Scan for the cell matching the given text and deliver its [x, y] coordinate at center. 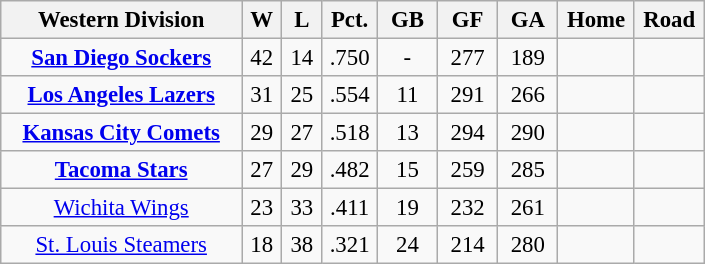
38 [302, 245]
33 [302, 208]
L [302, 20]
14 [302, 58]
.321 [350, 245]
11 [407, 95]
Wichita Wings [122, 208]
.750 [350, 58]
214 [468, 245]
280 [528, 245]
259 [468, 170]
261 [528, 208]
19 [407, 208]
Road [669, 20]
23 [262, 208]
31 [262, 95]
.411 [350, 208]
GA [528, 20]
Tacoma Stars [122, 170]
24 [407, 245]
25 [302, 95]
- [407, 58]
13 [407, 133]
294 [468, 133]
277 [468, 58]
W [262, 20]
.554 [350, 95]
232 [468, 208]
42 [262, 58]
GB [407, 20]
285 [528, 170]
Home [596, 20]
St. Louis Steamers [122, 245]
San Diego Sockers [122, 58]
Los Angeles Lazers [122, 95]
.482 [350, 170]
189 [528, 58]
15 [407, 170]
266 [528, 95]
Kansas City Comets [122, 133]
Western Division [122, 20]
290 [528, 133]
Pct. [350, 20]
18 [262, 245]
291 [468, 95]
.518 [350, 133]
GF [468, 20]
